Locate the cell with the specified text and output its (X, Y) center coordinate. 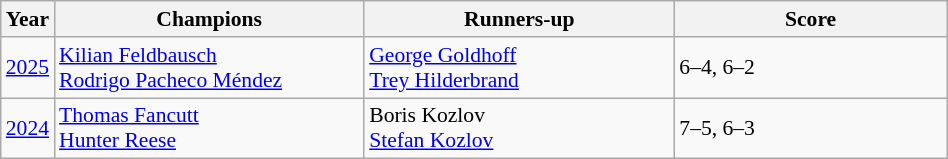
Runners-up (519, 19)
Year (28, 19)
6–4, 6–2 (810, 68)
2025 (28, 68)
Thomas Fancutt Hunter Reese (209, 128)
Score (810, 19)
2024 (28, 128)
Boris Kozlov Stefan Kozlov (519, 128)
7–5, 6–3 (810, 128)
Kilian Feldbausch Rodrigo Pacheco Méndez (209, 68)
George Goldhoff Trey Hilderbrand (519, 68)
Champions (209, 19)
